Output the [X, Y] coordinate of the center of the cell containing the given text.  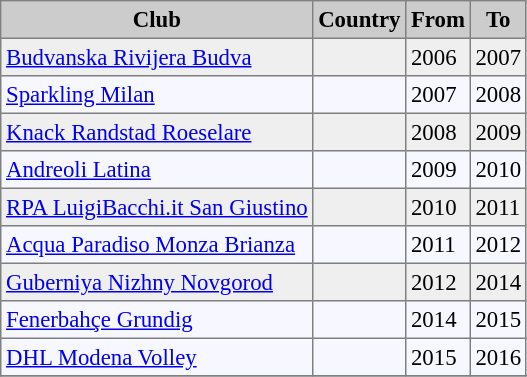
Knack Randstad Roeselare [157, 132]
Country [360, 20]
2016 [498, 357]
DHL Modena Volley [157, 357]
Guberniya Nizhny Novgorod [157, 282]
2006 [438, 57]
Fenerbahçe Grundig [157, 320]
RPA LuigiBacchi.it San Giustino [157, 207]
Budvanska Rivijera Budva [157, 57]
Sparkling Milan [157, 95]
Andreoli Latina [157, 170]
From [438, 20]
Club [157, 20]
To [498, 20]
Acqua Paradiso Monza Brianza [157, 245]
